Return the [X, Y] coordinate for the center point of the cell that contains the specified text.  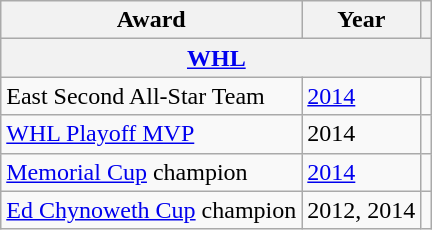
WHL [216, 58]
WHL Playoff MVP [152, 134]
Memorial Cup champion [152, 172]
Award [152, 20]
2012, 2014 [362, 210]
Year [362, 20]
East Second All-Star Team [152, 96]
Ed Chynoweth Cup champion [152, 210]
